Search for the cell housing the specified text and yield its [x, y] center coordinate. 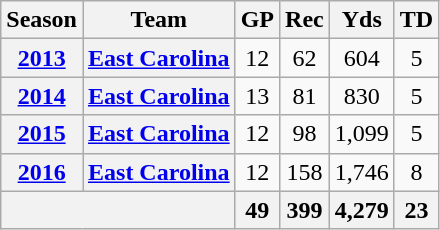
8 [416, 172]
98 [305, 134]
1,099 [362, 134]
2014 [42, 96]
23 [416, 210]
TD [416, 20]
830 [362, 96]
13 [257, 96]
2015 [42, 134]
399 [305, 210]
1,746 [362, 172]
Yds [362, 20]
158 [305, 172]
GP [257, 20]
62 [305, 58]
Rec [305, 20]
2013 [42, 58]
2016 [42, 172]
49 [257, 210]
81 [305, 96]
604 [362, 58]
Team [158, 20]
4,279 [362, 210]
Season [42, 20]
